Pinpoint the cell where the given text exists, returning its [x, y] midpoint coordinate. 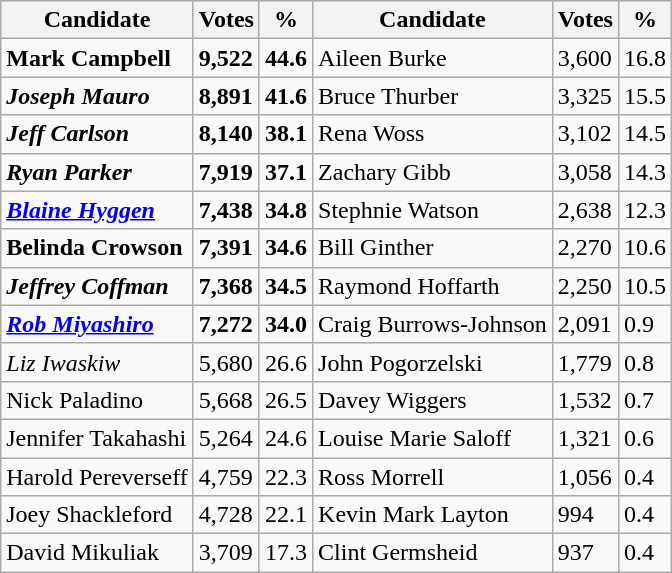
34.0 [286, 324]
37.1 [286, 172]
Ryan Parker [98, 172]
937 [585, 553]
26.5 [286, 400]
7,368 [226, 286]
7,391 [226, 248]
41.6 [286, 96]
Rena Woss [433, 134]
8,140 [226, 134]
34.8 [286, 210]
1,321 [585, 438]
Aileen Burke [433, 58]
16.8 [644, 58]
Craig Burrows-Johnson [433, 324]
Joseph Mauro [98, 96]
Nick Paladino [98, 400]
24.6 [286, 438]
38.1 [286, 134]
7,919 [226, 172]
34.5 [286, 286]
Zachary Gibb [433, 172]
4,759 [226, 477]
22.1 [286, 515]
Louise Marie Saloff [433, 438]
26.6 [286, 362]
3,709 [226, 553]
34.6 [286, 248]
14.5 [644, 134]
5,668 [226, 400]
2,270 [585, 248]
22.3 [286, 477]
Belinda Crowson [98, 248]
Stephnie Watson [433, 210]
Kevin Mark Layton [433, 515]
Jeff Carlson [98, 134]
Harold Pereverseff [98, 477]
8,891 [226, 96]
Ross Morrell [433, 477]
5,264 [226, 438]
10.5 [644, 286]
Jeffrey Coffman [98, 286]
5,680 [226, 362]
Davey Wiggers [433, 400]
Clint Germsheid [433, 553]
0.8 [644, 362]
Mark Campbell [98, 58]
7,272 [226, 324]
44.6 [286, 58]
17.3 [286, 553]
Bill Ginther [433, 248]
12.3 [644, 210]
John Pogorzelski [433, 362]
994 [585, 515]
1,779 [585, 362]
Liz Iwaskiw [98, 362]
Blaine Hyggen [98, 210]
15.5 [644, 96]
10.6 [644, 248]
0.6 [644, 438]
Bruce Thurber [433, 96]
Joey Shackleford [98, 515]
3,325 [585, 96]
Rob Miyashiro [98, 324]
Jennifer Takahashi [98, 438]
2,091 [585, 324]
1,532 [585, 400]
Raymond Hoffarth [433, 286]
4,728 [226, 515]
0.7 [644, 400]
0.9 [644, 324]
3,058 [585, 172]
1,056 [585, 477]
3,600 [585, 58]
9,522 [226, 58]
2,250 [585, 286]
14.3 [644, 172]
2,638 [585, 210]
3,102 [585, 134]
David Mikuliak [98, 553]
7,438 [226, 210]
